Return [x, y] of the center of cell containing provided text 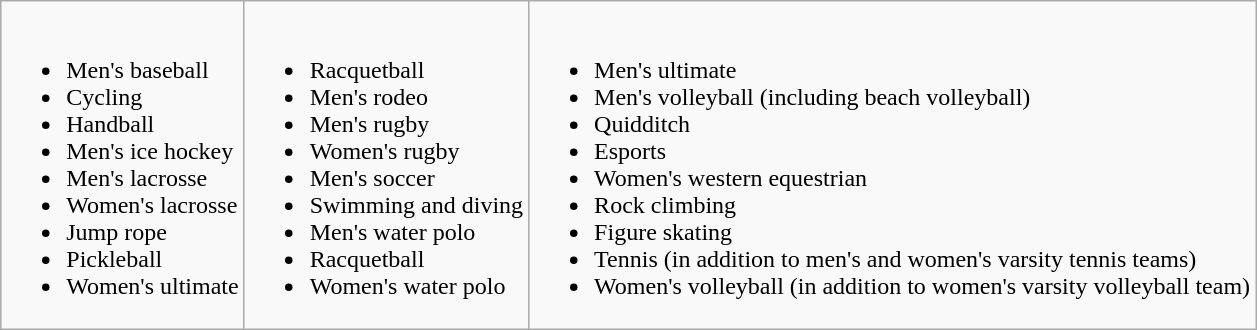
Men's baseballCyclingHandballMen's ice hockeyMen's lacrosseWomen's lacrosseJump ropePickleballWomen's ultimate [122, 166]
RacquetballMen's rodeoMen's rugbyWomen's rugbyMen's soccerSwimming and divingMen's water poloRacquetballWomen's water polo [386, 166]
